Pinpoint the cell where the given text exists, returning its (X, Y) midpoint coordinate. 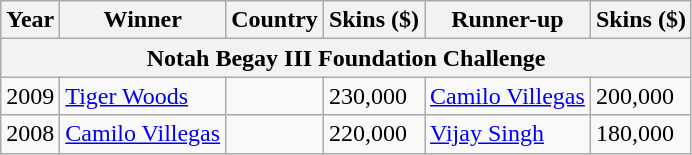
180,000 (640, 134)
200,000 (640, 96)
Country (275, 20)
2008 (30, 134)
Year (30, 20)
Winner (143, 20)
Vijay Singh (507, 134)
230,000 (374, 96)
2009 (30, 96)
Notah Begay III Foundation Challenge (346, 58)
Runner-up (507, 20)
Tiger Woods (143, 96)
220,000 (374, 134)
